Determine the (x, y) coordinate at the center of the cell enclosing the given text.  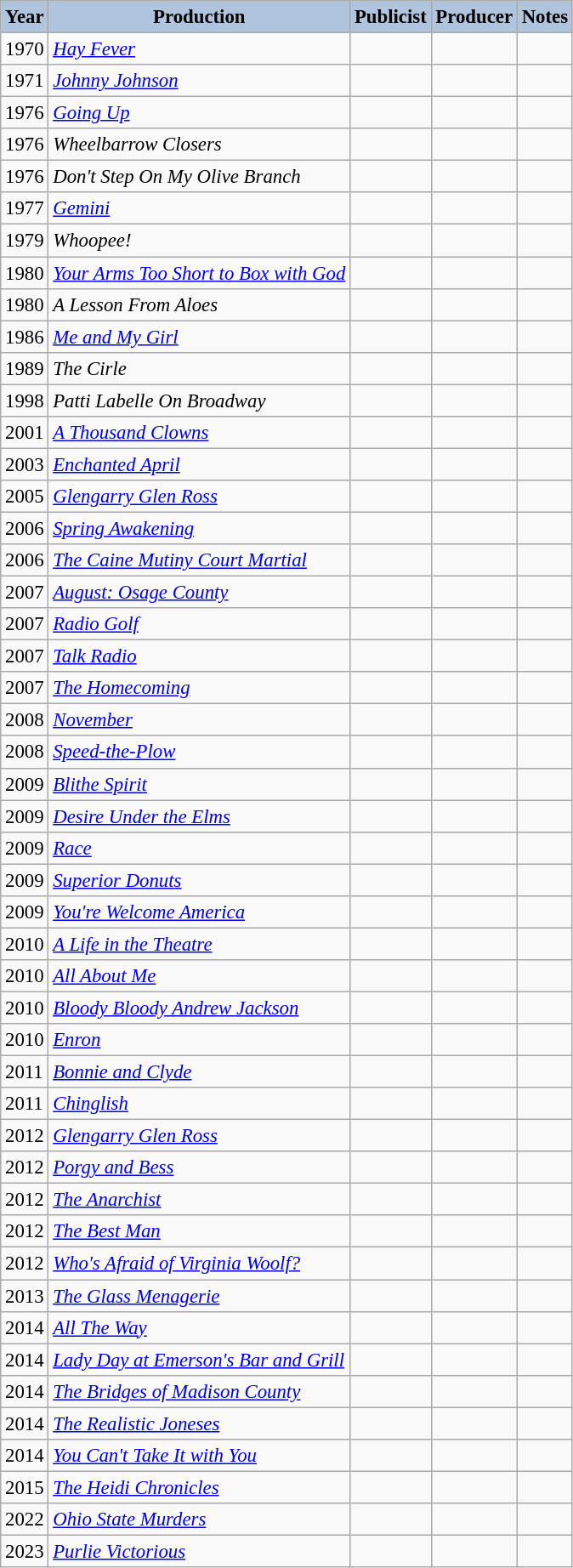
Purlie Victorious (199, 1551)
Radio Golf (199, 624)
The Homecoming (199, 688)
November (199, 720)
Patti Labelle On Broadway (199, 401)
All About Me (199, 976)
Production (199, 17)
August: Osage County (199, 593)
The Glass Menagerie (199, 1296)
Wheelbarrow Closers (199, 145)
Porgy and Bess (199, 1167)
Johnny Johnson (199, 81)
2013 (25, 1296)
Race (199, 848)
Going Up (199, 113)
Lady Day at Emerson's Bar and Grill (199, 1360)
The Best Man (199, 1232)
2023 (25, 1551)
Chinglish (199, 1104)
The Realistic Joneses (199, 1423)
2022 (25, 1520)
Your Arms Too Short to Box with God (199, 273)
You're Welcome America (199, 912)
1979 (25, 241)
Producer (474, 17)
Desire Under the Elms (199, 816)
2005 (25, 497)
Gemini (199, 208)
Ohio State Murders (199, 1520)
2001 (25, 433)
Talk Radio (199, 656)
Hay Fever (199, 49)
A Thousand Clowns (199, 433)
Speed-the-Plow (199, 753)
Bonnie and Clyde (199, 1072)
Superior Donuts (199, 880)
Don't Step On My Olive Branch (199, 177)
Bloody Bloody Andrew Jackson (199, 1008)
Me and My Girl (199, 337)
You Can't Take It with You (199, 1456)
Blithe Spirit (199, 784)
The Bridges of Madison County (199, 1391)
The Cirle (199, 368)
All The Way (199, 1327)
The Heidi Chronicles (199, 1487)
The Anarchist (199, 1200)
1986 (25, 337)
1989 (25, 368)
Whoopee! (199, 241)
The Caine Mutiny Court Martial (199, 560)
1998 (25, 401)
A Life in the Theatre (199, 944)
Year (25, 17)
Notes (544, 17)
Publicist (391, 17)
1970 (25, 49)
A Lesson From Aloes (199, 304)
2003 (25, 464)
1977 (25, 208)
Who's Afraid of Virginia Woolf? (199, 1264)
Spring Awakening (199, 528)
Enron (199, 1040)
2015 (25, 1487)
1971 (25, 81)
Enchanted April (199, 464)
